From the cell containing the given text, extract its center point as (X, Y) coordinate. 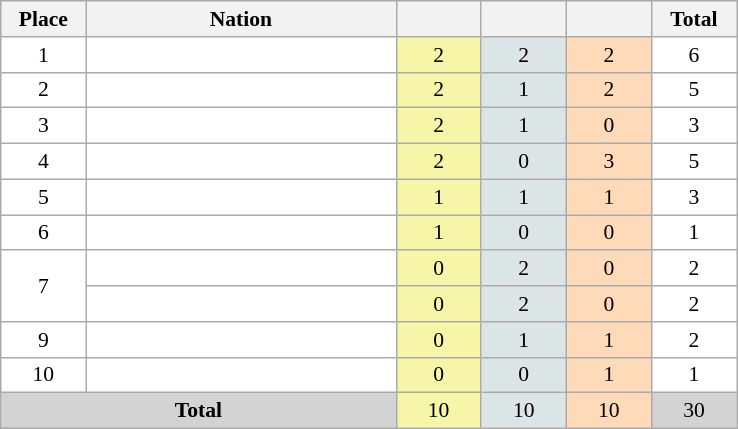
30 (694, 411)
4 (44, 162)
Place (44, 19)
7 (44, 286)
9 (44, 340)
Nation (241, 19)
